Scan for the cell matching the given text and deliver its [X, Y] coordinate at center. 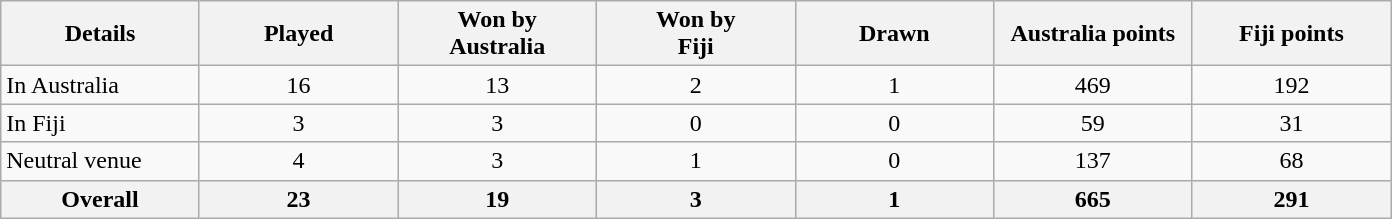
Australia points [1094, 34]
Played [298, 34]
4 [298, 161]
665 [1094, 199]
137 [1094, 161]
2 [696, 85]
16 [298, 85]
Won byAustralia [498, 34]
23 [298, 199]
In Fiji [100, 123]
68 [1292, 161]
Drawn [894, 34]
Won byFiji [696, 34]
Fiji points [1292, 34]
291 [1292, 199]
Details [100, 34]
Overall [100, 199]
In Australia [100, 85]
192 [1292, 85]
Neutral venue [100, 161]
59 [1094, 123]
469 [1094, 85]
13 [498, 85]
19 [498, 199]
31 [1292, 123]
